From the cell containing the given text, extract its center point as (x, y) coordinate. 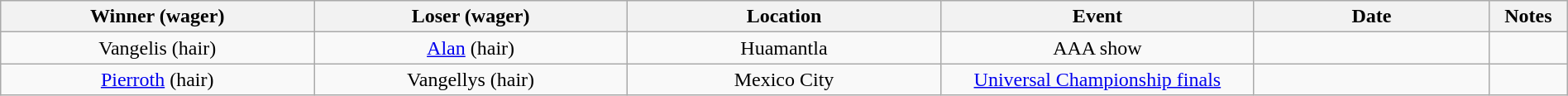
Notes (1528, 17)
Alan (hair) (471, 48)
Pierroth (hair) (157, 79)
Vangellys (hair) (471, 79)
Event (1097, 17)
Date (1371, 17)
Winner (wager) (157, 17)
Vangelis (hair) (157, 48)
Universal Championship finals (1097, 79)
Mexico City (784, 79)
Huamantla (784, 48)
Location (784, 17)
Loser (wager) (471, 17)
AAA show (1097, 48)
